Provide the [X, Y] coordinate of the cell's center where the given text is located.  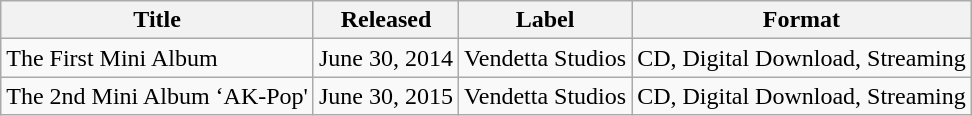
The First Mini Album [158, 58]
Released [386, 20]
Title [158, 20]
June 30, 2015 [386, 96]
Label [546, 20]
The 2nd Mini Album ‘AK-Pop' [158, 96]
Format [802, 20]
June 30, 2014 [386, 58]
